Detect which cell encompasses the target text, then output its (x, y) center coordinate. 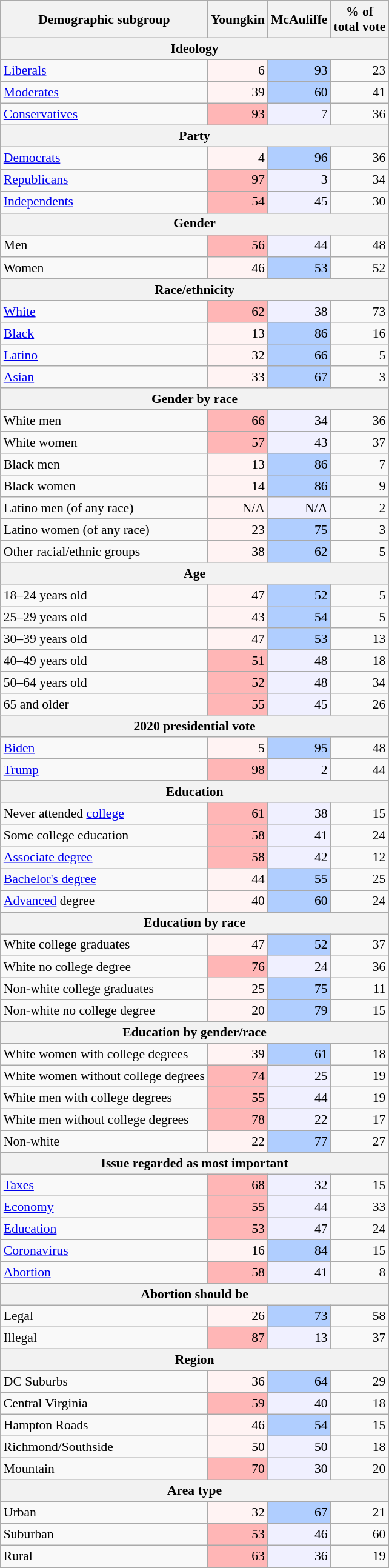
Gender by race (195, 399)
Age (195, 573)
Abortion should be (195, 1295)
Education by race (195, 923)
Region (195, 1360)
14 (238, 486)
50–64 years old (104, 682)
Latino (104, 355)
27 (360, 1141)
Richmond/Southside (104, 1447)
Education by gender/race (195, 1032)
Conservatives (104, 115)
White men with college degrees (104, 1098)
Gender (195, 224)
Ideology (195, 49)
Trump (104, 770)
65 and older (104, 705)
97 (238, 180)
Illegal (104, 1338)
Moderates (104, 93)
98 (238, 770)
Economy (104, 1207)
White no college degree (104, 967)
Legal (104, 1316)
18–24 years old (104, 595)
White (104, 312)
White women without college degrees (104, 1076)
42 (299, 858)
70 (238, 1469)
Latino women (of any race) (104, 530)
Latino men (of any race) (104, 508)
Black women (104, 486)
Associate degree (104, 858)
Race/ethnicity (195, 290)
96 (299, 158)
Never attended college (104, 814)
Republicans (104, 180)
9 (360, 486)
8 (360, 1273)
White men without college degrees (104, 1119)
Demographic subgroup (104, 19)
Taxes (104, 1186)
11 (360, 989)
57 (238, 442)
2020 presidential vote (195, 727)
87 (238, 1338)
Democrats (104, 158)
Rural (104, 1556)
76 (238, 967)
Asian (104, 377)
Black men (104, 464)
Urban (104, 1513)
Black (104, 333)
78 (238, 1119)
White women with college degrees (104, 1054)
Central Virginia (104, 1404)
Some college education (104, 836)
Advanced degree (104, 901)
Men (104, 246)
Hampton Roads (104, 1426)
68 (238, 1186)
Area type (195, 1491)
White men (104, 421)
DC Suburbs (104, 1382)
29 (360, 1382)
77 (299, 1141)
White women (104, 442)
17 (360, 1119)
12 (360, 858)
Biden (104, 749)
59 (238, 1404)
4 (238, 158)
Women (104, 268)
Youngkin (238, 19)
Other racial/ethnic groups (104, 552)
Non-white (104, 1141)
56 (238, 246)
40–49 years old (104, 661)
95 (299, 749)
Independents (104, 202)
Abortion (104, 1273)
74 (238, 1076)
63 (238, 1556)
84 (299, 1251)
6 (238, 71)
Liberals (104, 71)
Party (195, 136)
Bachelor's degree (104, 879)
Mountain (104, 1469)
% oftotal vote (360, 19)
Non-white college graduates (104, 989)
51 (238, 661)
25–29 years old (104, 617)
21 (360, 1513)
Suburban (104, 1535)
White college graduates (104, 945)
64 (299, 1382)
30–39 years old (104, 639)
Issue regarded as most important (195, 1164)
McAuliffe (299, 19)
Coronavirus (104, 1251)
79 (299, 1010)
Non-white no college degree (104, 1010)
